Find where the given text appears and provide that cell's center as [x, y] coordinate. 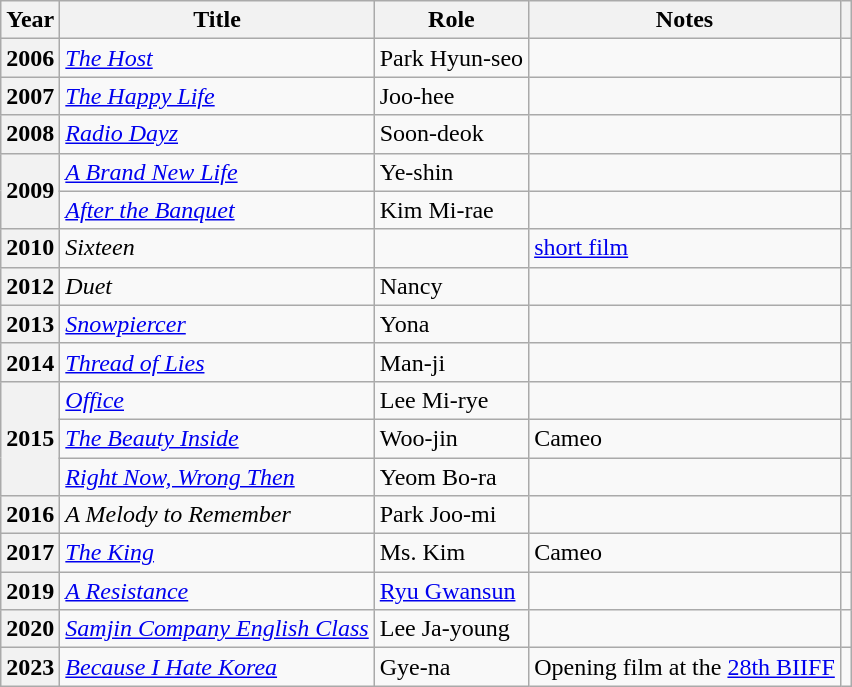
A Melody to Remember [217, 515]
After the Banquet [217, 210]
Because I Hate Korea [217, 667]
Kim Mi-rae [451, 210]
2023 [30, 667]
2019 [30, 591]
Year [30, 20]
2008 [30, 134]
Ye-shin [451, 172]
Nancy [451, 286]
A Resistance [217, 591]
Gye-na [451, 667]
The Happy Life [217, 96]
2007 [30, 96]
Samjin Company English Class [217, 629]
Man-ji [451, 362]
The Host [217, 58]
2014 [30, 362]
Radio Dayz [217, 134]
A Brand New Life [217, 172]
2006 [30, 58]
The King [217, 553]
2009 [30, 191]
2012 [30, 286]
Role [451, 20]
Title [217, 20]
2010 [30, 248]
Thread of Lies [217, 362]
The Beauty Inside [217, 438]
Snowpiercer [217, 324]
Joo-hee [451, 96]
Opening film at the 28th BIIFF [685, 667]
Park Hyun-seo [451, 58]
Sixteen [217, 248]
Ms. Kim [451, 553]
2017 [30, 553]
2013 [30, 324]
Yeom Bo-ra [451, 477]
Office [217, 400]
Notes [685, 20]
Soon-deok [451, 134]
Woo-jin [451, 438]
short film [685, 248]
2016 [30, 515]
2015 [30, 438]
Yona [451, 324]
Duet [217, 286]
Lee Mi-rye [451, 400]
2020 [30, 629]
Right Now, Wrong Then [217, 477]
Ryu Gwansun [451, 591]
Park Joo-mi [451, 515]
Lee Ja-young [451, 629]
